Determine the (x, y) coordinate at the center of the cell enclosing the given text.  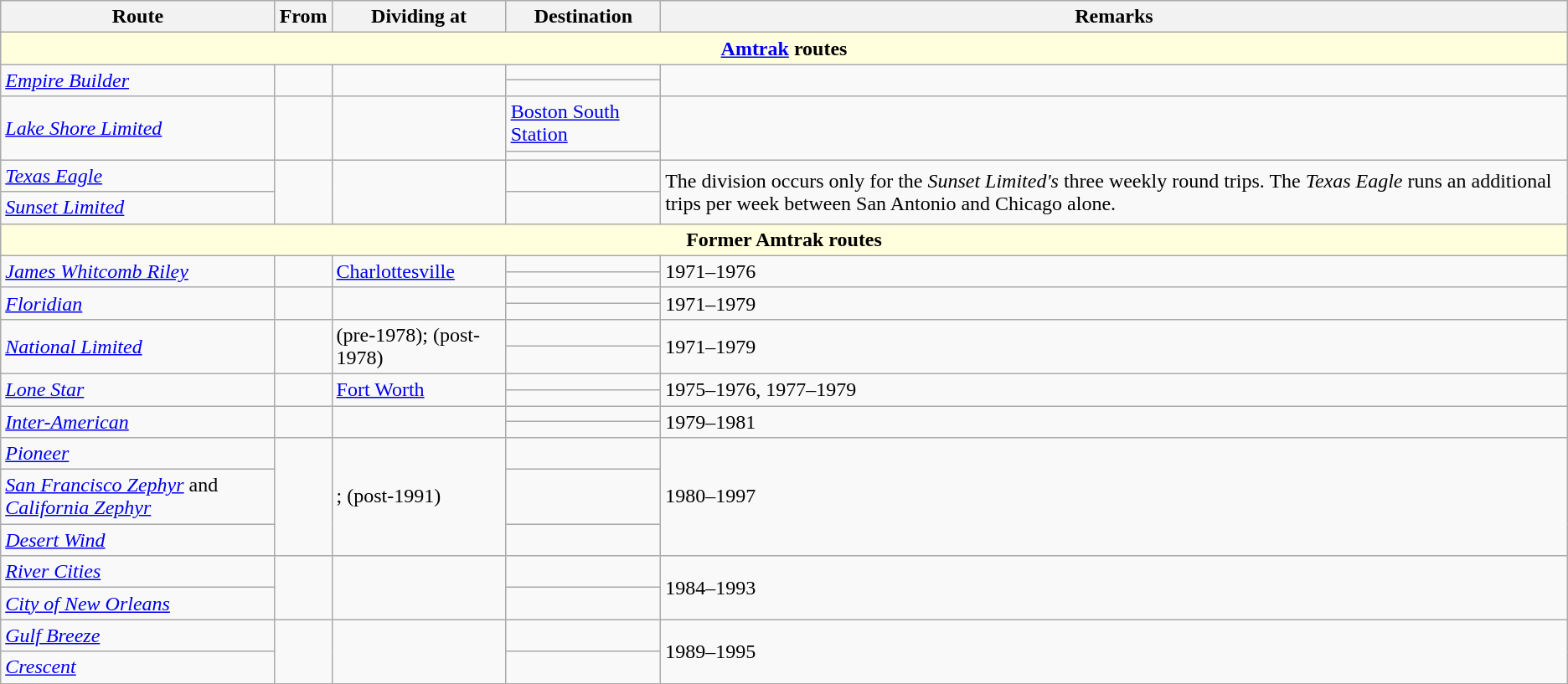
1979–1981 (1114, 421)
1975–1976, 1977–1979 (1114, 389)
Desert Wind (137, 540)
River Cities (137, 572)
Lone Star (137, 389)
Destination (583, 17)
Fort Worth (419, 389)
Sunset Limited (137, 208)
(pre-1978); (post-1978) (419, 347)
Dividing at (419, 17)
1971–1976 (1114, 271)
Lake Shore Limited (137, 128)
; (post-1991) (419, 497)
San Francisco Zephyr and California Zephyr (137, 497)
Texas Eagle (137, 176)
Empire Builder (137, 80)
Boston South Station (583, 124)
James Whitcomb Riley (137, 271)
Former Amtrak routes (784, 239)
Floridian (137, 303)
Amtrak routes (784, 49)
City of New Orleans (137, 604)
Gulf Breeze (137, 635)
From (303, 17)
1980–1997 (1114, 497)
Pioneer (137, 454)
Route (137, 17)
Charlottesville (419, 271)
National Limited (137, 347)
Inter-American (137, 421)
1984–1993 (1114, 588)
1989–1995 (1114, 651)
Crescent (137, 667)
Remarks (1114, 17)
